From the cell containing the given text, extract its center point as [X, Y] coordinate. 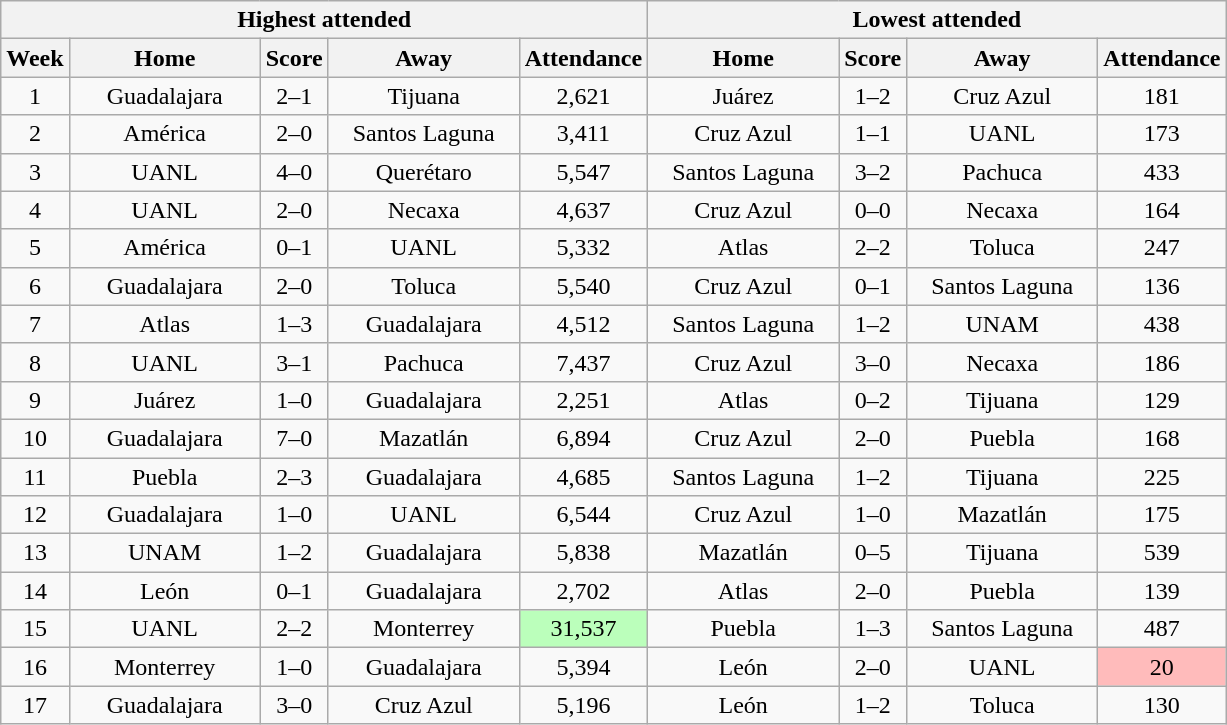
6 [35, 286]
225 [1162, 477]
438 [1162, 324]
8 [35, 362]
5,332 [583, 248]
15 [35, 629]
2,702 [583, 591]
Highest attended [324, 20]
31,537 [583, 629]
7 [35, 324]
3 [35, 172]
7–0 [294, 438]
5,838 [583, 553]
Lowest attended [937, 20]
2–3 [294, 477]
247 [1162, 248]
10 [35, 438]
1 [35, 96]
4–0 [294, 172]
0–5 [873, 553]
2–1 [294, 96]
6,894 [583, 438]
5 [35, 248]
2,621 [583, 96]
11 [35, 477]
136 [1162, 286]
0–0 [873, 210]
3,411 [583, 134]
6,544 [583, 515]
9 [35, 400]
539 [1162, 553]
139 [1162, 591]
5,540 [583, 286]
5,394 [583, 667]
12 [35, 515]
433 [1162, 172]
168 [1162, 438]
1–1 [873, 134]
181 [1162, 96]
129 [1162, 400]
5,196 [583, 705]
186 [1162, 362]
4,685 [583, 477]
7,437 [583, 362]
164 [1162, 210]
4,637 [583, 210]
3–1 [294, 362]
4,512 [583, 324]
Querétaro [424, 172]
13 [35, 553]
175 [1162, 515]
20 [1162, 667]
173 [1162, 134]
3–2 [873, 172]
2,251 [583, 400]
Week [35, 58]
130 [1162, 705]
16 [35, 667]
17 [35, 705]
487 [1162, 629]
0–2 [873, 400]
14 [35, 591]
2 [35, 134]
5,547 [583, 172]
4 [35, 210]
